Capture the cell that displays the provided text and extract its (x, y) central coordinate. 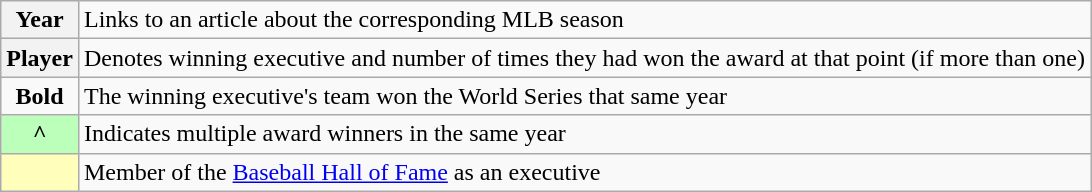
Indicates multiple award winners in the same year (584, 134)
Player (40, 58)
Bold (40, 96)
The winning executive's team won the World Series that same year (584, 96)
Year (40, 20)
^ (40, 134)
Links to an article about the corresponding MLB season (584, 20)
Member of the Baseball Hall of Fame as an executive (584, 172)
Denotes winning executive and number of times they had won the award at that point (if more than one) (584, 58)
